Pinpoint the cell where the given text exists, returning its (x, y) midpoint coordinate. 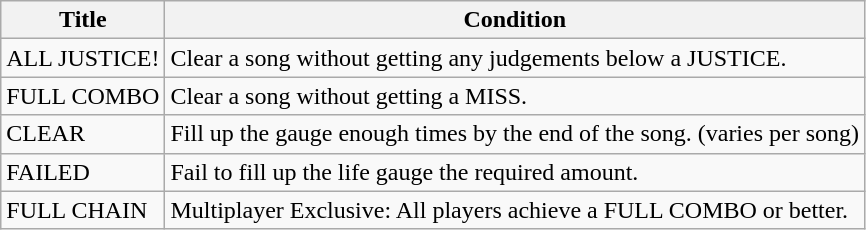
Clear a song without getting a MISS. (515, 96)
Title (83, 20)
Fail to fill up the life gauge the required amount. (515, 172)
FULL CHAIN (83, 210)
CLEAR (83, 134)
Multiplayer Exclusive: All players achieve a FULL COMBO or better. (515, 210)
Condition (515, 20)
FAILED (83, 172)
Fill up the gauge enough times by the end of the song. (varies per song) (515, 134)
FULL COMBO (83, 96)
ALL JUSTICE! (83, 58)
Clear a song without getting any judgements below a JUSTICE. (515, 58)
